Detect which cell encompasses the target text, then output its [X, Y] center coordinate. 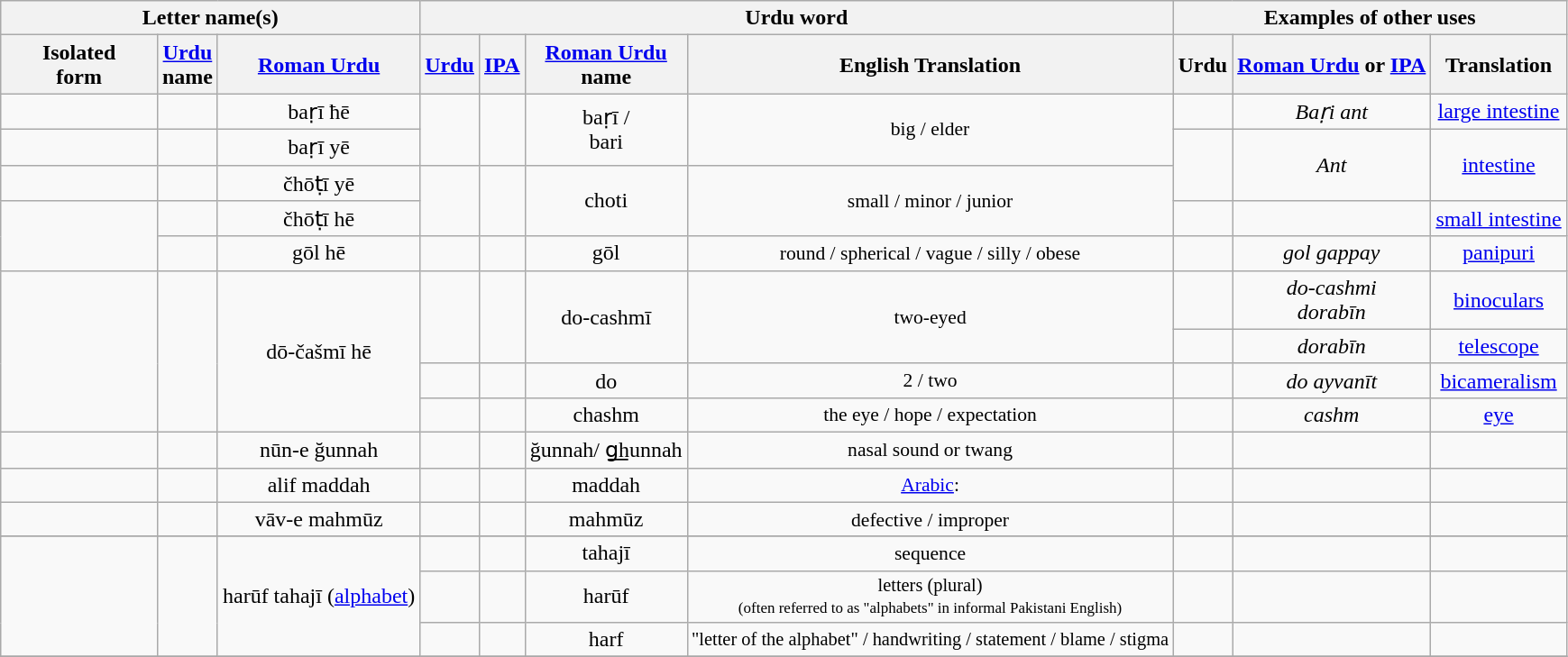
čhōṭī yē [318, 183]
large intestine [1499, 112]
dorabīn [1332, 346]
vāv-e mahmūz [318, 519]
alif maddah [318, 485]
round / spherical / vague / silly / obese [931, 253]
Ant [1332, 164]
English Translation [931, 65]
telescope [1499, 346]
do-cashmī [606, 317]
sequence [931, 553]
harf [606, 640]
cashm [1332, 415]
nūn-e ğunnah [318, 450]
the eye / hope / expectation [931, 415]
eye [1499, 415]
do [606, 380]
chashm [606, 415]
"letter of the alphabet" / handwriting / statement / blame / stigma [931, 640]
harūf [606, 597]
nasal sound or twang [931, 450]
Arabic: [931, 485]
ğunnah/ g͟hunnah [606, 450]
small intestine [1499, 219]
2 / two [931, 380]
gol gappay [1332, 253]
Urdu word [797, 18]
Examples of other uses [1370, 18]
do ayvanīt [1332, 380]
big / elder [931, 130]
defective / improper [931, 519]
tahajī [606, 553]
Roman Urdu or IPA [1332, 65]
Translation [1499, 65]
small / minor / junior [931, 200]
dō-čašmī hē [318, 351]
baṛī yē [318, 147]
intestine [1499, 164]
Urdu name [188, 65]
Isolated form [79, 65]
bicameralism [1499, 380]
maddah [606, 485]
baṛī ħē [318, 112]
choti [606, 200]
Roman Urdu name [606, 65]
čhōṭī hē [318, 219]
harūf tahajī (alphabet) [318, 597]
IPA [501, 65]
do-cashmidorabīn [1332, 299]
two-eyed [931, 317]
Baṛi ant [1332, 112]
gōl hē [318, 253]
gōl [606, 253]
panipuri [1499, 253]
letters (plural) (often referred to as "alphabets" in informal Pakistani English) [931, 597]
mahmūz [606, 519]
Letter name(s) [211, 18]
baṛī / bari [606, 130]
Roman Urdu [318, 65]
binoculars [1499, 299]
